Capture the cell that displays the provided text and extract its [X, Y] central coordinate. 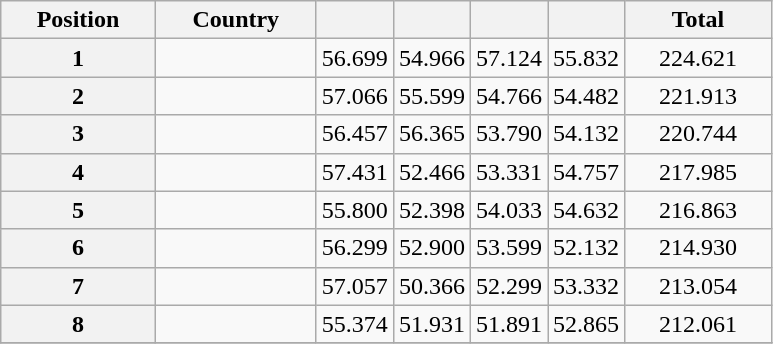
1 [78, 58]
54.482 [586, 96]
57.124 [508, 58]
216.863 [698, 210]
Total [698, 20]
52.865 [586, 324]
51.891 [508, 324]
221.913 [698, 96]
217.985 [698, 172]
8 [78, 324]
54.132 [586, 134]
214.930 [698, 248]
57.431 [354, 172]
54.757 [586, 172]
53.331 [508, 172]
56.699 [354, 58]
5 [78, 210]
52.398 [432, 210]
55.374 [354, 324]
212.061 [698, 324]
55.832 [586, 58]
52.900 [432, 248]
54.632 [586, 210]
57.066 [354, 96]
54.966 [432, 58]
56.457 [354, 134]
7 [78, 286]
50.366 [432, 286]
3 [78, 134]
52.299 [508, 286]
224.621 [698, 58]
54.033 [508, 210]
56.365 [432, 134]
56.299 [354, 248]
53.599 [508, 248]
55.800 [354, 210]
2 [78, 96]
213.054 [698, 286]
Country [236, 20]
52.132 [586, 248]
57.057 [354, 286]
52.466 [432, 172]
Position [78, 20]
53.332 [586, 286]
4 [78, 172]
55.599 [432, 96]
54.766 [508, 96]
53.790 [508, 134]
6 [78, 248]
220.744 [698, 134]
51.931 [432, 324]
